Scan for the cell matching the given text and deliver its (x, y) coordinate at center. 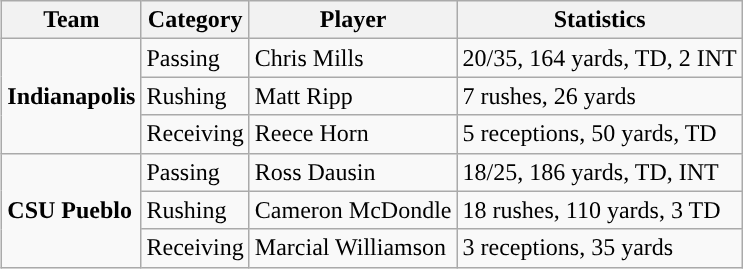
Chris Mills (353, 58)
CSU Pueblo (72, 210)
7 rushes, 26 yards (600, 96)
5 receptions, 50 yards, TD (600, 134)
Matt Ripp (353, 96)
Team (72, 20)
Ross Dausin (353, 172)
Indianapolis (72, 96)
Player (353, 20)
20/35, 164 yards, TD, 2 INT (600, 58)
Marcial Williamson (353, 248)
18 rushes, 110 yards, 3 TD (600, 210)
3 receptions, 35 yards (600, 248)
18/25, 186 yards, TD, INT (600, 172)
Reece Horn (353, 134)
Category (195, 20)
Cameron McDondle (353, 210)
Statistics (600, 20)
